Extract the [x, y] coordinate from the center of the cell holding the provided text.  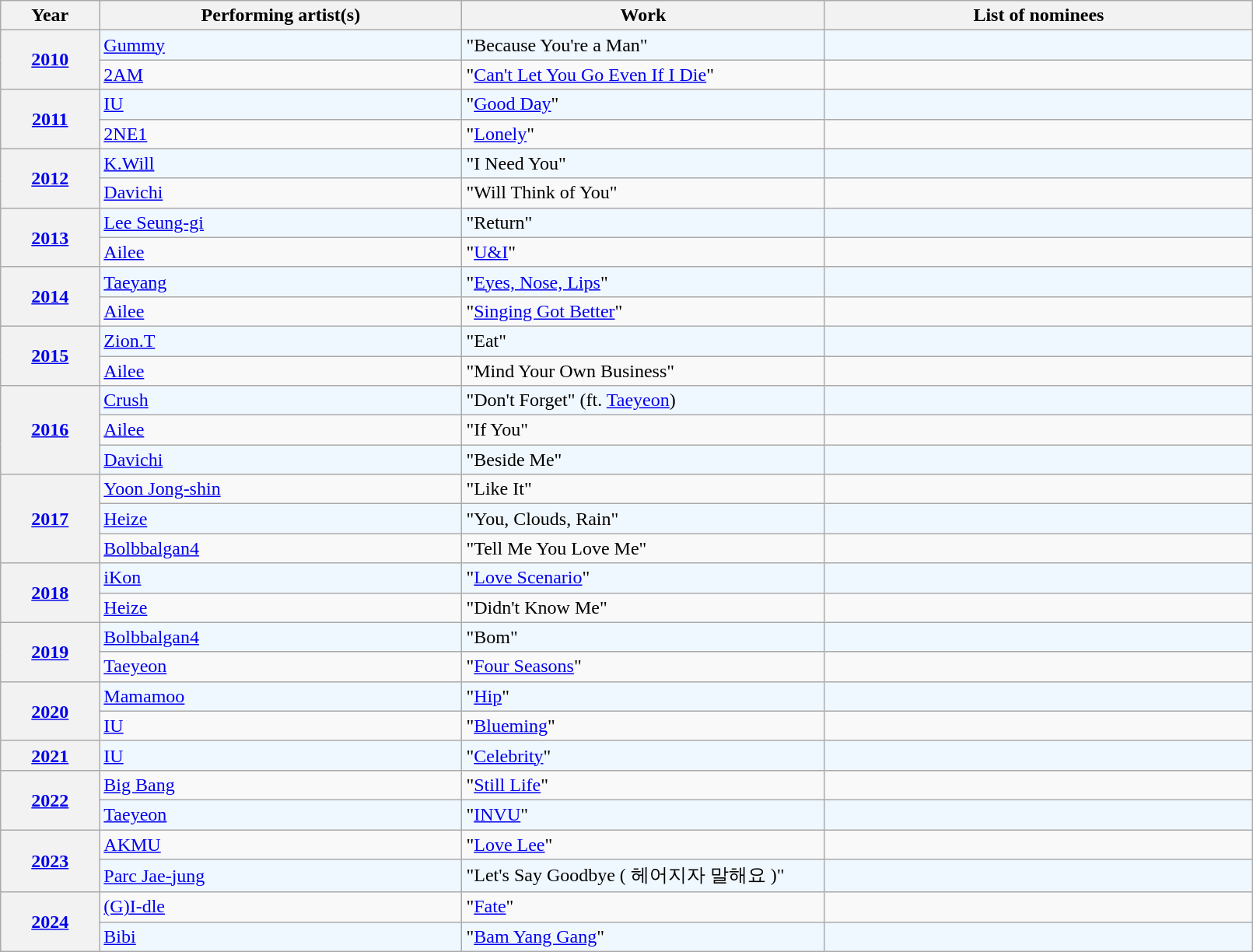
"Still Life" [643, 785]
Zion.T [281, 341]
"Four Seasons" [643, 667]
Performing artist(s) [281, 16]
Big Bang [281, 785]
"Bam Yang Gang" [643, 936]
K.Will [281, 163]
Year [50, 16]
"Didn't Know Me" [643, 607]
Yoon Jong-shin [281, 489]
"Tell Me You Love Me" [643, 548]
"Mind Your Own Business" [643, 371]
2021 [50, 755]
2024 [50, 922]
"Good Day" [643, 104]
2015 [50, 355]
"Eyes, Nose, Lips" [643, 282]
Mamamoo [281, 696]
"Return" [643, 222]
2012 [50, 178]
Work [643, 16]
"INVU" [643, 814]
"Like It" [643, 489]
2013 [50, 237]
2020 [50, 711]
"Eat" [643, 341]
"Beside Me" [643, 460]
2010 [50, 60]
2017 [50, 519]
Lee Seung-gi [281, 222]
"Love Scenario" [643, 578]
"Singing Got Better" [643, 311]
2014 [50, 296]
"You, Clouds, Rain" [643, 519]
2016 [50, 430]
"Lonely" [643, 134]
2022 [50, 800]
2AM [281, 75]
"Because You're a Man" [643, 45]
(G)I-dle [281, 907]
"Celebrity" [643, 755]
"Bom" [643, 637]
"U&I" [643, 252]
AKMU [281, 844]
"Hip" [643, 696]
Bibi [281, 936]
"Love Lee" [643, 844]
2011 [50, 119]
List of nominees [1039, 16]
2023 [50, 860]
Crush [281, 401]
Parc Jae-jung [281, 876]
2NE1 [281, 134]
2019 [50, 652]
Gummy [281, 45]
Taeyang [281, 282]
2018 [50, 593]
"Can't Let You Go Even If I Die" [643, 75]
"If You" [643, 430]
iKon [281, 578]
"Blueming" [643, 726]
"Don't Forget" (ft. Taeyeon) [643, 401]
"I Need You" [643, 163]
"Let's Say Goodbye ( 헤어지자 말해요 )" [643, 876]
"Will Think of You" [643, 193]
"Fate" [643, 907]
